Capture the cell that displays the provided text and extract its [X, Y] central coordinate. 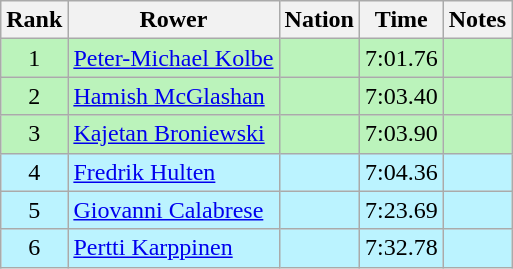
7:32.78 [401, 248]
3 [34, 134]
7:04.36 [401, 172]
Fredrik Hulten [174, 172]
Time [401, 20]
4 [34, 172]
7:01.76 [401, 58]
Nation [319, 20]
Rower [174, 20]
Hamish McGlashan [174, 96]
1 [34, 58]
5 [34, 210]
6 [34, 248]
Giovanni Calabrese [174, 210]
Kajetan Broniewski [174, 134]
Peter-Michael Kolbe [174, 58]
2 [34, 96]
7:23.69 [401, 210]
7:03.40 [401, 96]
Notes [477, 20]
Pertti Karppinen [174, 248]
Rank [34, 20]
7:03.90 [401, 134]
